Return [X, Y] of the center of cell containing provided text 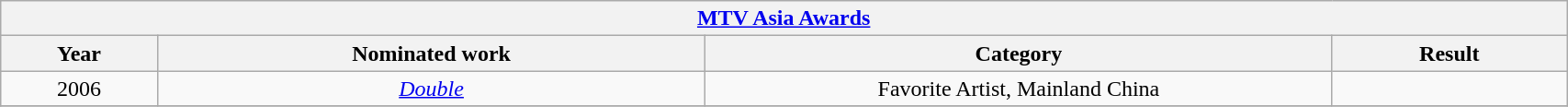
2006 [79, 89]
Nominated work [432, 53]
MTV Asia Awards [784, 18]
Category [1019, 53]
Year [79, 53]
Double [432, 89]
Favorite Artist, Mainland China [1019, 89]
Result [1450, 53]
